Find where the given text appears and provide that cell's center as [X, Y] coordinate. 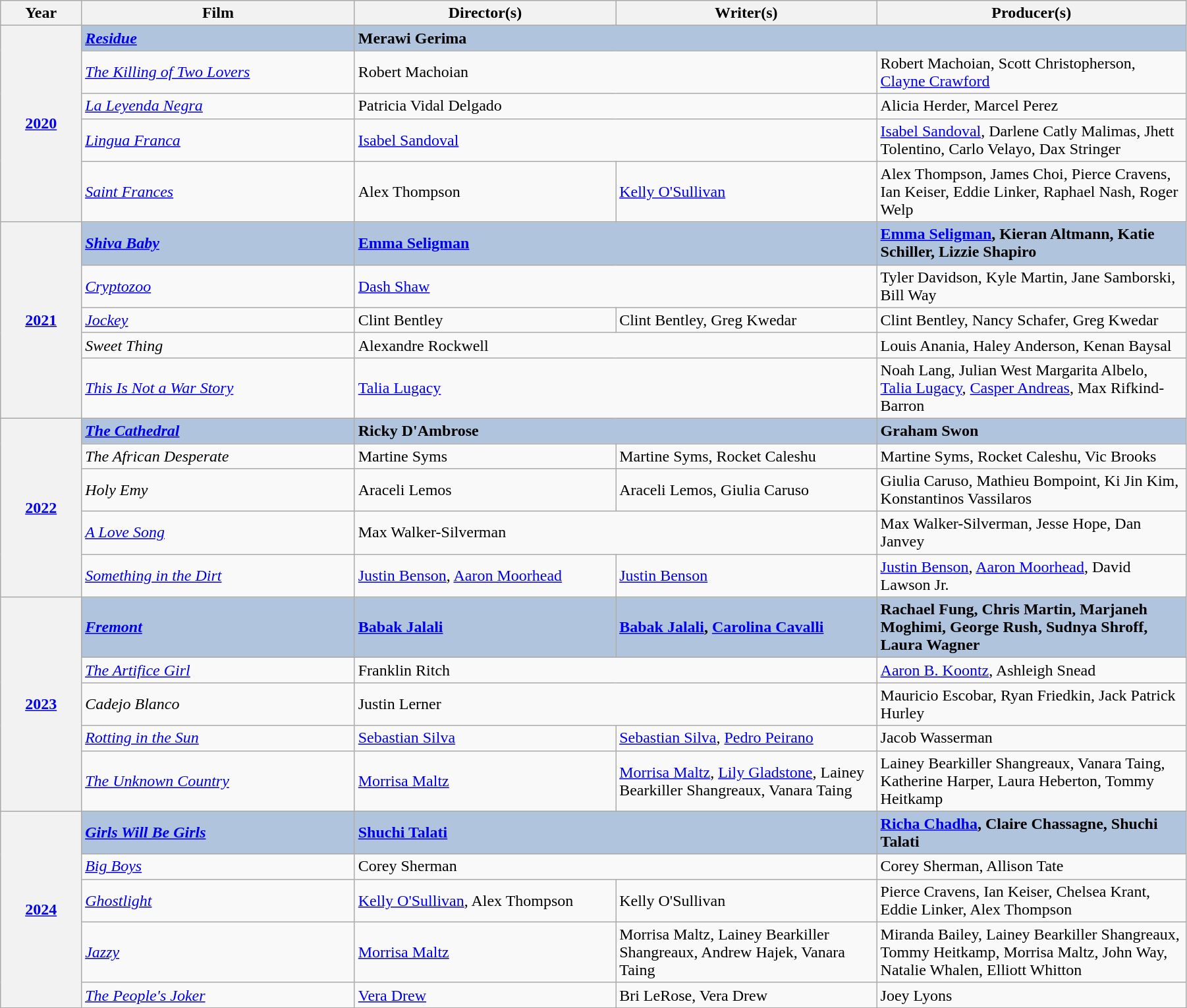
Dash Shaw [615, 286]
Joey Lyons [1032, 995]
Franklin Ritch [615, 670]
Bri LeRose, Vera Drew [746, 995]
Justin Lerner [615, 704]
Director(s) [485, 13]
Giulia Caruso, Mathieu Bompoint, Ki Jin Kim, Konstantinos Vassilaros [1032, 490]
Babak Jalali [485, 627]
The People's Joker [219, 995]
Justin Benson [746, 575]
The Killing of Two Lovers [219, 72]
Rachael Fung, Chris Martin, Marjaneh Moghimi, George Rush, Sudnya Shroff, Laura Wagner [1032, 627]
Cryptozoo [219, 286]
2021 [41, 320]
Rotting in the Sun [219, 738]
Merawi Gerima [770, 38]
Louis Anania, Haley Anderson, Kenan Baysal [1032, 345]
Sebastian Silva, Pedro Peirano [746, 738]
Araceli Lemos, Giulia Caruso [746, 490]
Sweet Thing [219, 345]
Holy Emy [219, 490]
Robert Machoian [615, 72]
Clint Bentley, Nancy Schafer, Greg Kwedar [1032, 320]
Emma Seligman, Kieran Altmann, Katie Schiller, Lizzie Shapiro [1032, 244]
Jacob Wasserman [1032, 738]
Kelly O'Sullivan, Alex Thompson [485, 901]
Sebastian Silva [485, 738]
The African Desperate [219, 456]
Martine Syms, Rocket Caleshu [746, 456]
Isabel Sandoval [615, 140]
Isabel Sandoval, Darlene Catly Malimas, Jhett Tolentino, Carlo Velayo, Dax Stringer [1032, 140]
Araceli Lemos [485, 490]
A Love Song [219, 533]
2022 [41, 507]
Emma Seligman [615, 244]
Noah Lang, Julian West Margarita Albelo, Talia Lugacy, Casper Andreas, Max Rifkind-Barron [1032, 388]
The Artifice Girl [219, 670]
Clint Bentley, Greg Kwedar [746, 320]
Year [41, 13]
2020 [41, 124]
Shiva Baby [219, 244]
Pierce Cravens, Ian Keiser, Chelsea Krant, Eddie Linker, Alex Thompson [1032, 901]
Corey Sherman, Allison Tate [1032, 866]
Morrisa Maltz, Lily Gladstone, Lainey Bearkiller Shangreaux, Vanara Taing [746, 781]
Martine Syms, Rocket Caleshu, Vic Brooks [1032, 456]
Alicia Herder, Marcel Perez [1032, 106]
Something in the Dirt [219, 575]
Justin Benson, Aaron Moorhead, David Lawson Jr. [1032, 575]
La Leyenda Negra [219, 106]
Cadejo Blanco [219, 704]
Graham Swon [1032, 431]
Writer(s) [746, 13]
Lingua Franca [219, 140]
2023 [41, 704]
Tyler Davidson, Kyle Martin, Jane Samborski, Bill Way [1032, 286]
Max Walker-Silverman [615, 533]
Robert Machoian, Scott Christopherson, Clayne Crawford [1032, 72]
The Unknown Country [219, 781]
Jazzy [219, 952]
Alex Thompson, James Choi, Pierce Cravens, Ian Keiser, Eddie Linker, Raphael Nash, Roger Welp [1032, 192]
2024 [41, 909]
This Is Not a War Story [219, 388]
Producer(s) [1032, 13]
The Cathedral [219, 431]
Jockey [219, 320]
Corey Sherman [615, 866]
Saint Frances [219, 192]
Max Walker-Silverman, Jesse Hope, Dan Janvey [1032, 533]
Talia Lugacy [615, 388]
Ricky D'Ambrose [615, 431]
Alex Thompson [485, 192]
Clint Bentley [485, 320]
Ghostlight [219, 901]
Alexandre Rockwell [615, 345]
Morrisa Maltz, Lainey Bearkiller Shangreaux, Andrew Hajek, Vanara Taing [746, 952]
Vera Drew [485, 995]
Richa Chadha, Claire Chassagne, Shuchi Talati [1032, 832]
Babak Jalali, Carolina Cavalli [746, 627]
Fremont [219, 627]
Shuchi Talati [615, 832]
Miranda Bailey, Lainey Bearkiller Shangreaux, Tommy Heitkamp, Morrisa Maltz, John Way, Natalie Whalen, Elliott Whitton [1032, 952]
Film [219, 13]
Martine Syms [485, 456]
Girls Will Be Girls [219, 832]
Residue [219, 38]
Lainey Bearkiller Shangreaux, Vanara Taing, Katherine Harper, Laura Heberton, Tommy Heitkamp [1032, 781]
Mauricio Escobar, Ryan Friedkin, Jack Patrick Hurley [1032, 704]
Aaron B. Koontz, Ashleigh Snead [1032, 670]
Justin Benson, Aaron Moorhead [485, 575]
Big Boys [219, 866]
Patricia Vidal Delgado [615, 106]
